Scan for the cell matching the given text and deliver its (x, y) coordinate at center. 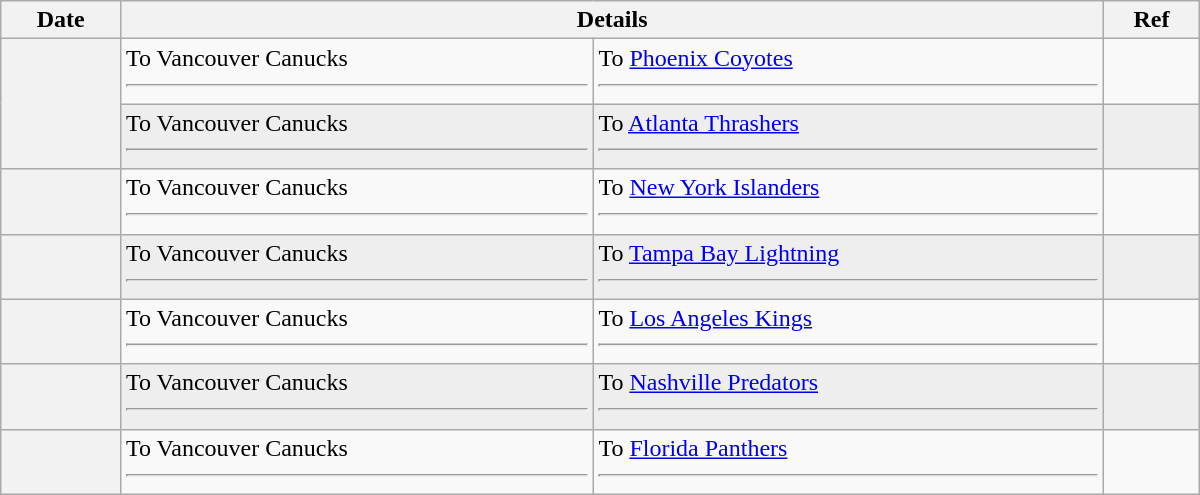
To Atlanta Thrashers (848, 136)
To Florida Panthers (848, 462)
To New York Islanders (848, 202)
Details (612, 20)
Ref (1152, 20)
To Los Angeles Kings (848, 332)
To Phoenix Coyotes (848, 72)
Date (61, 20)
To Tampa Bay Lightning (848, 266)
To Nashville Predators (848, 396)
